Output the [x, y] coordinate of the center of the cell containing the given text.  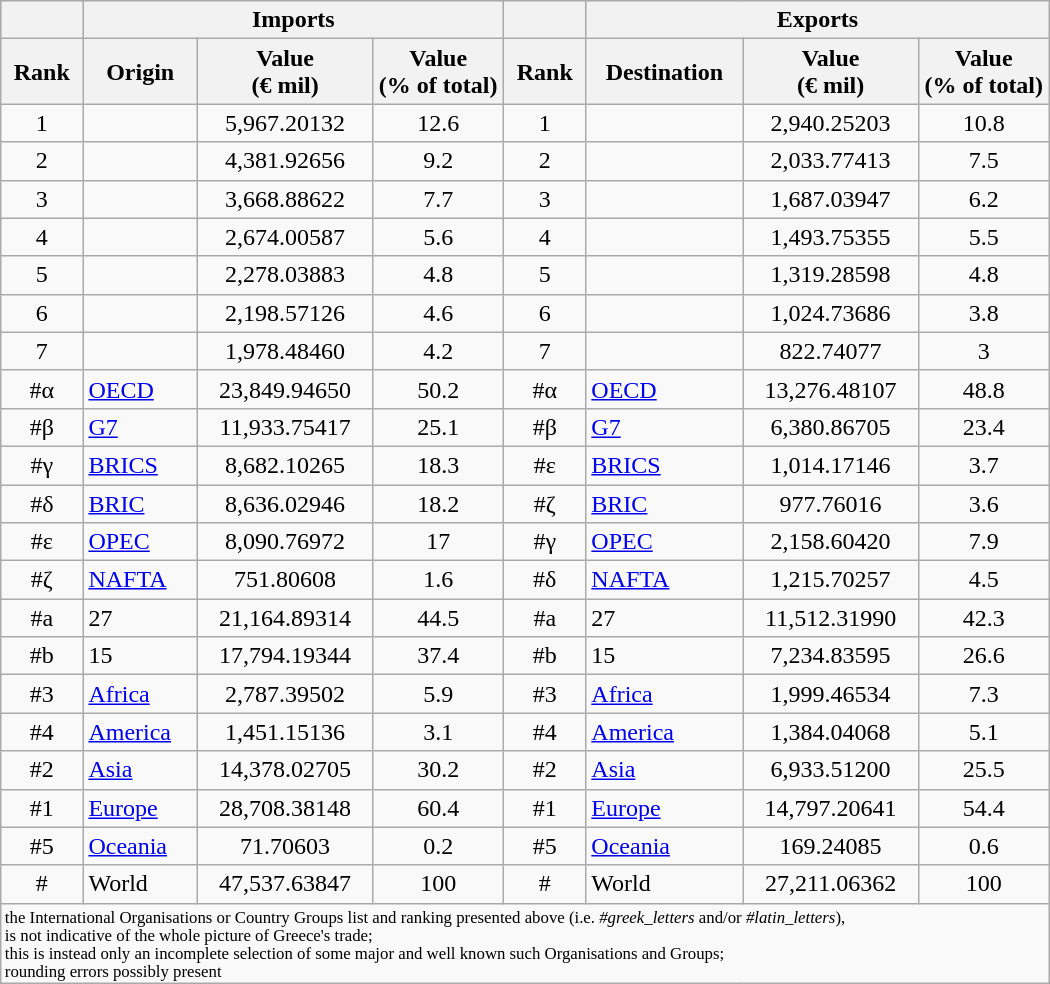
21,164.89314 [286, 618]
977.76016 [830, 503]
60.4 [438, 808]
3,668.88622 [286, 199]
751.80608 [286, 580]
2,033.77413 [830, 161]
3.7 [984, 465]
50.2 [438, 389]
6.2 [984, 199]
17 [438, 542]
26.6 [984, 656]
4,381.92656 [286, 161]
7.5 [984, 161]
9.2 [438, 161]
7,234.83595 [830, 656]
54.4 [984, 808]
4.6 [438, 313]
1,687.03947 [830, 199]
2,198.57126 [286, 313]
5.9 [438, 694]
1,014.17146 [830, 465]
7.9 [984, 542]
23,849.94650 [286, 389]
1.6 [438, 580]
1,999.46534 [830, 694]
1,024.73686 [830, 313]
25.5 [984, 770]
169.24085 [830, 846]
11,933.75417 [286, 427]
1,384.04068 [830, 732]
Exports [818, 20]
13,276.48107 [830, 389]
37.4 [438, 656]
5,967.20132 [286, 123]
5.1 [984, 732]
5.6 [438, 237]
0.6 [984, 846]
7.3 [984, 694]
1,978.48460 [286, 351]
0.2 [438, 846]
28,708.38148 [286, 808]
3.8 [984, 313]
48.8 [984, 389]
18.3 [438, 465]
8,682.10265 [286, 465]
Origin [140, 72]
4.5 [984, 580]
3.1 [438, 732]
71.70603 [286, 846]
6,380.86705 [830, 427]
1,215.70257 [830, 580]
2,158.60420 [830, 542]
47,537.63847 [286, 884]
2,278.03883 [286, 275]
14,797.20641 [830, 808]
8,636.02946 [286, 503]
11,512.31990 [830, 618]
1,319.28598 [830, 275]
Destination [664, 72]
27,211.06362 [830, 884]
5.5 [984, 237]
6,933.51200 [830, 770]
12.6 [438, 123]
4.2 [438, 351]
822.74077 [830, 351]
2,674.00587 [286, 237]
42.3 [984, 618]
17,794.19344 [286, 656]
30.2 [438, 770]
25.1 [438, 427]
14,378.02705 [286, 770]
18.2 [438, 503]
7.7 [438, 199]
23.4 [984, 427]
10.8 [984, 123]
Imports [294, 20]
1,493.75355 [830, 237]
1,451.15136 [286, 732]
2,787.39502 [286, 694]
3.6 [984, 503]
2,940.25203 [830, 123]
8,090.76972 [286, 542]
44.5 [438, 618]
